Output the (x, y) coordinate of the center of the cell containing the given text.  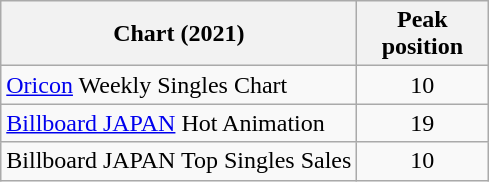
Billboard JAPAN Top Singles Sales (179, 161)
19 (422, 123)
Peak position (422, 34)
Chart (2021) (179, 34)
Billboard JAPAN Hot Animation (179, 123)
Oricon Weekly Singles Chart (179, 85)
